Pinpoint the cell where the given text exists, returning its (x, y) midpoint coordinate. 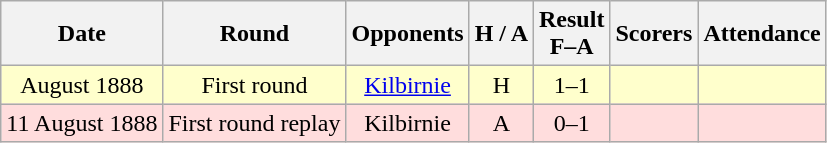
First round replay (254, 123)
Opponents (408, 34)
11 August 1888 (82, 123)
H (501, 85)
Date (82, 34)
ResultF–A (572, 34)
1–1 (572, 85)
First round (254, 85)
Round (254, 34)
Attendance (762, 34)
Scorers (654, 34)
H / A (501, 34)
0–1 (572, 123)
A (501, 123)
August 1888 (82, 85)
